Return (X, Y) of the center of cell containing provided text 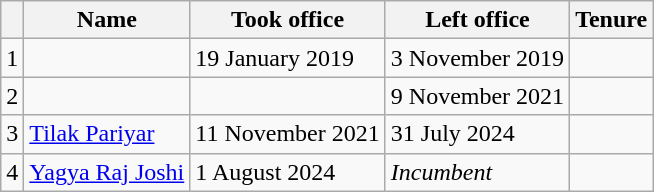
1 August 2024 (288, 172)
9 November 2021 (477, 96)
Yagya Raj Joshi (107, 172)
2 (12, 96)
3 (12, 134)
1 (12, 58)
4 (12, 172)
31 July 2024 (477, 134)
Incumbent (477, 172)
Took office (288, 20)
11 November 2021 (288, 134)
Tilak Pariyar (107, 134)
3 November 2019 (477, 58)
Name (107, 20)
Left office (477, 20)
Tenure (612, 20)
19 January 2019 (288, 58)
